Locate the cell with the specified text and output its [x, y] center coordinate. 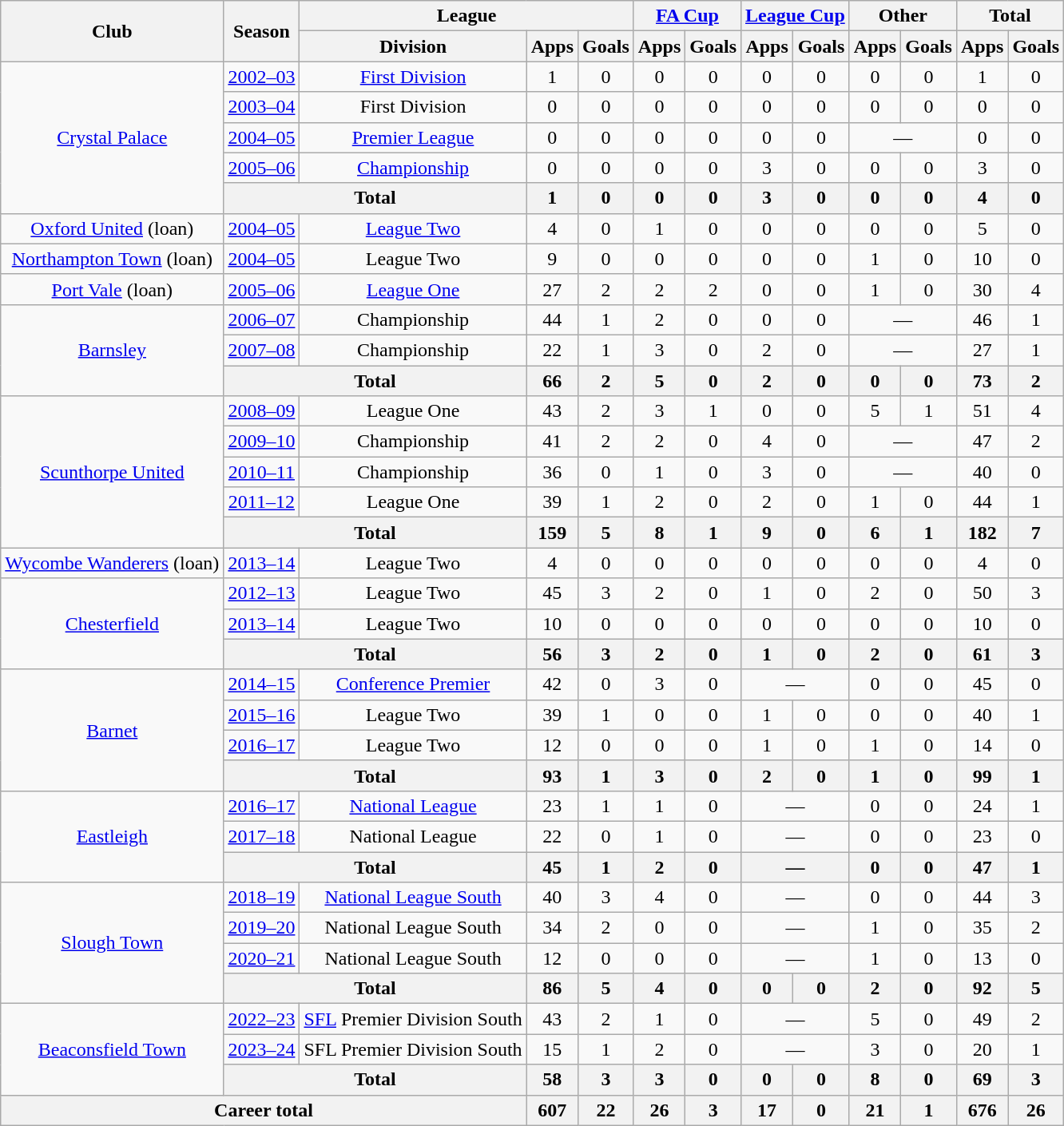
14 [982, 745]
Slough Town [112, 943]
20 [982, 1049]
Career total [264, 1110]
2011–12 [262, 502]
34 [552, 928]
42 [552, 684]
2014–15 [262, 684]
Eastleigh [112, 836]
17 [767, 1110]
30 [982, 289]
Chesterfield [112, 624]
35 [982, 928]
2006–07 [262, 319]
2012–13 [262, 593]
2003–04 [262, 107]
182 [982, 533]
73 [982, 381]
2010–11 [262, 472]
46 [982, 319]
159 [552, 533]
Scunthorpe United [112, 472]
2009–10 [262, 442]
Beaconsfield Town [112, 1049]
69 [982, 1080]
Barnsley [112, 350]
66 [552, 381]
41 [552, 442]
2023–24 [262, 1049]
2015–16 [262, 715]
Club [112, 31]
Other [903, 16]
50 [982, 593]
Oxford United (loan) [112, 228]
7 [1036, 533]
Wycombe Wanderers (loan) [112, 563]
2020–21 [262, 958]
Division [413, 46]
61 [982, 654]
15 [552, 1049]
49 [982, 1019]
Barnet [112, 730]
51 [982, 411]
2018–19 [262, 898]
86 [552, 989]
21 [875, 1110]
Premier League [413, 137]
2007–08 [262, 350]
6 [875, 533]
13 [982, 958]
FA Cup [687, 16]
24 [982, 806]
676 [982, 1110]
League [466, 16]
2002–03 [262, 77]
607 [552, 1110]
2022–23 [262, 1019]
2019–20 [262, 928]
93 [552, 775]
92 [982, 989]
2008–09 [262, 411]
Season [262, 31]
2017–18 [262, 836]
League Cup [796, 16]
99 [982, 775]
56 [552, 654]
Crystal Palace [112, 137]
58 [552, 1080]
36 [552, 472]
Northampton Town (loan) [112, 259]
Conference Premier [413, 684]
Port Vale (loan) [112, 289]
